Pinpoint the cell where the given text exists, returning its (X, Y) midpoint coordinate. 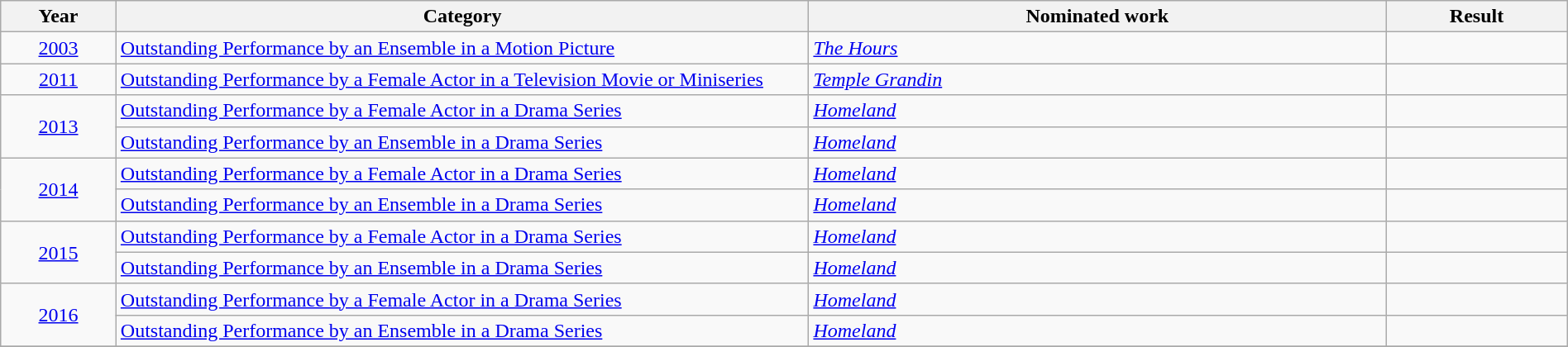
Nominated work (1097, 17)
2015 (59, 252)
Category (462, 17)
2003 (59, 48)
Outstanding Performance by an Ensemble in a Motion Picture (462, 48)
2016 (59, 315)
2013 (59, 126)
2011 (59, 79)
Year (59, 17)
Temple Grandin (1097, 79)
Outstanding Performance by a Female Actor in a Television Movie or Miniseries (462, 79)
The Hours (1097, 48)
2014 (59, 189)
Result (1477, 17)
